Search for the cell housing the specified text and yield its (x, y) center coordinate. 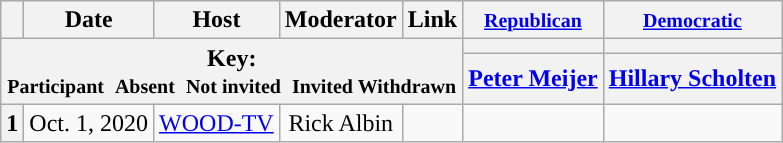
Hillary Scholten (692, 78)
Link (432, 20)
WOOD-TV (217, 123)
Oct. 1, 2020 (89, 123)
1 (12, 123)
Democratic (692, 20)
Rick Albin (340, 123)
Republican (534, 20)
Moderator (340, 20)
Date (89, 20)
Peter Meijer (534, 78)
Host (217, 20)
Key: Participant Absent Not invited Invited Withdrawn (232, 72)
